Detect which cell encompasses the target text, then output its (x, y) center coordinate. 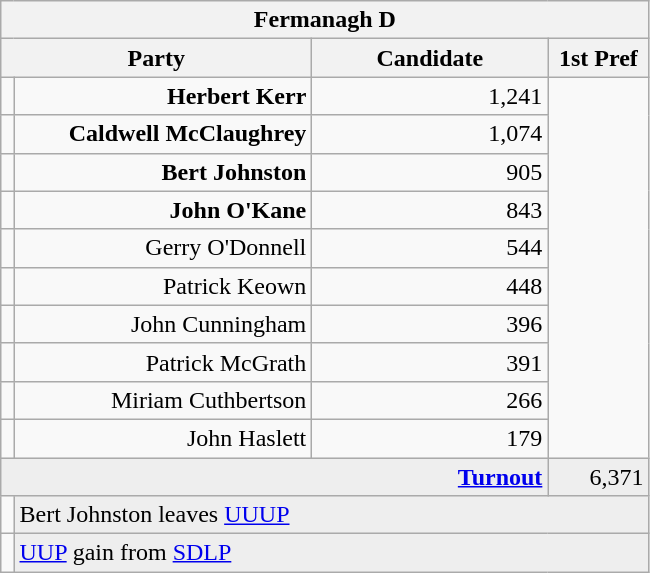
John Haslett (163, 438)
Miriam Cuthbertson (163, 400)
Gerry O'Donnell (163, 248)
John O'Kane (163, 210)
UUP gain from SDLP (332, 553)
179 (430, 438)
544 (430, 248)
Bert Johnston (163, 172)
396 (430, 324)
Herbert Kerr (163, 96)
6,371 (598, 477)
1,241 (430, 96)
448 (430, 286)
843 (430, 210)
1st Pref (598, 58)
Fermanagh D (325, 20)
Bert Johnston leaves UUUP (332, 515)
391 (430, 362)
Turnout (274, 477)
905 (430, 172)
Party (156, 58)
Patrick Keown (163, 286)
266 (430, 400)
1,074 (430, 134)
John Cunningham (163, 324)
Candidate (430, 58)
Patrick McGrath (163, 362)
Caldwell McClaughrey (163, 134)
